Detect which cell encompasses the target text, then output its (X, Y) center coordinate. 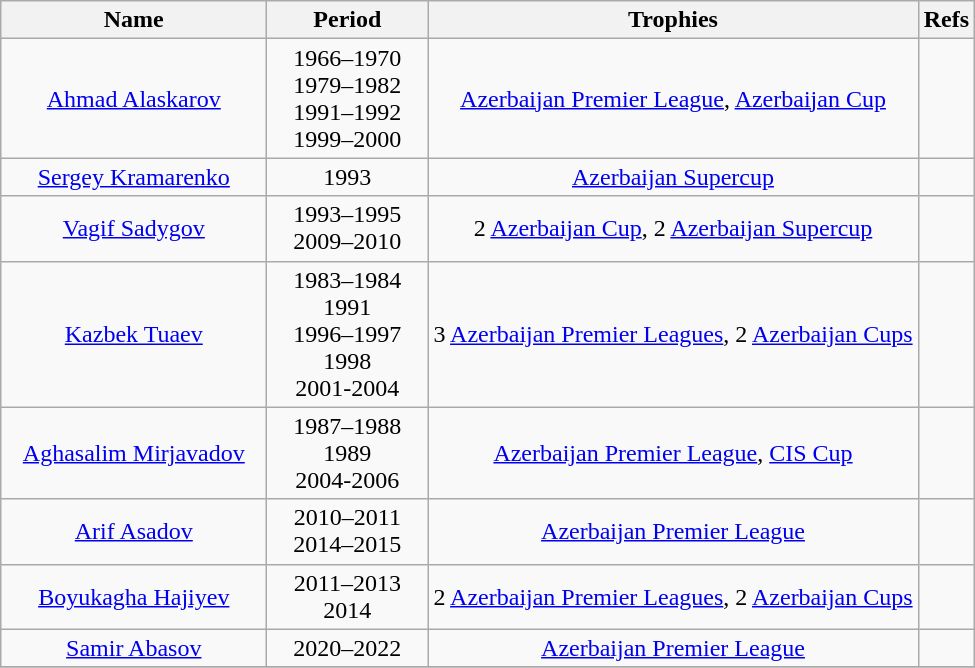
Ahmad Alaskarov (134, 98)
Azerbaijan Premier League, CIS Cup (673, 453)
Name (134, 20)
2 Azerbaijan Cup, 2 Azerbaijan Supercup (673, 228)
2 Azerbaijan Premier Leagues, 2 Azerbaijan Cups (673, 596)
1987–198819892004-2006 (348, 453)
1993–19952009–2010 (348, 228)
1983–198419911996–199719982001-2004 (348, 334)
Aghasalim Mirjavadov (134, 453)
Sergey Kramarenko (134, 177)
1993 (348, 177)
Boyukagha Hajiyev (134, 596)
Period (348, 20)
2011–20132014 (348, 596)
1966–19701979–19821991–19921999–2000 (348, 98)
Kazbek Tuaev (134, 334)
Samir Abasov (134, 648)
Azerbaijan Premier League, Azerbaijan Cup (673, 98)
Trophies (673, 20)
Vagif Sadygov (134, 228)
Azerbaijan Supercup (673, 177)
2020–2022 (348, 648)
3 Azerbaijan Premier Leagues, 2 Azerbaijan Cups (673, 334)
2010–20112014–2015 (348, 532)
Refs (946, 20)
Arif Asadov (134, 532)
